For the text-containing cell, return its midpoint in [X, Y] coordinate format. 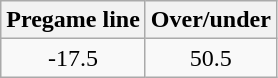
Pregame line [74, 20]
Over/under [210, 20]
50.5 [210, 58]
-17.5 [74, 58]
